Find where the given text appears and provide that cell's center as (X, Y) coordinate. 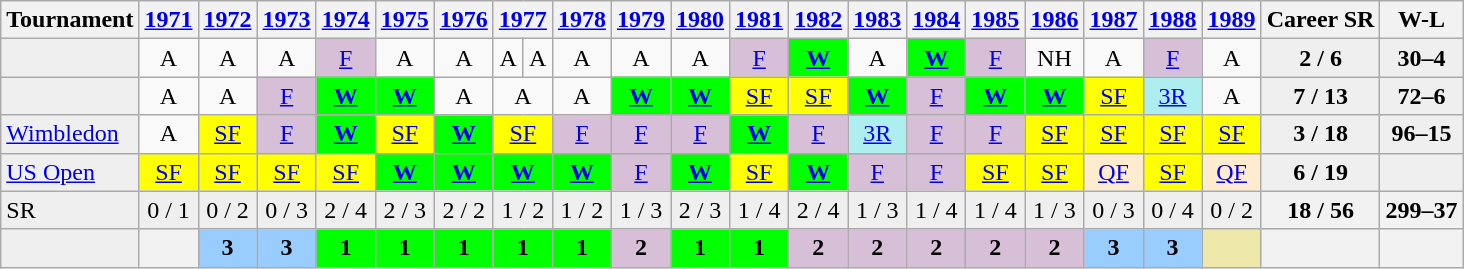
NH (1054, 58)
1979 (640, 20)
Career SR (1320, 20)
0 / 4 (1172, 210)
1984 (936, 20)
3 / 18 (1320, 134)
1973 (286, 20)
1987 (1114, 20)
0 / 1 (168, 210)
1986 (1054, 20)
30–4 (1422, 58)
2 / 6 (1320, 58)
W-L (1422, 20)
2 / 2 (464, 210)
1981 (760, 20)
1982 (818, 20)
1971 (168, 20)
1988 (1172, 20)
1975 (404, 20)
299–37 (1422, 210)
1989 (1232, 20)
1978 (582, 20)
Tournament (70, 20)
18 / 56 (1320, 210)
1980 (700, 20)
1974 (346, 20)
1983 (878, 20)
7 / 13 (1320, 96)
6 / 19 (1320, 172)
1976 (464, 20)
72–6 (1422, 96)
1972 (228, 20)
1977 (522, 20)
SR (70, 210)
1985 (996, 20)
US Open (70, 172)
96–15 (1422, 134)
Wimbledon (70, 134)
